Search for the cell housing the specified text and yield its (x, y) center coordinate. 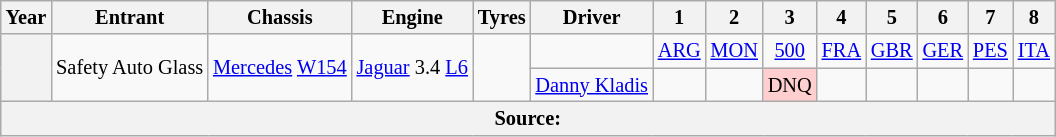
GBR (892, 51)
PES (990, 51)
Entrant (130, 17)
Safety Auto Glass (130, 68)
ARG (680, 51)
1 (680, 17)
2 (734, 17)
4 (842, 17)
Danny Kladis (591, 85)
5 (892, 17)
DNQ (790, 85)
Year (26, 17)
500 (790, 51)
7 (990, 17)
Mercedes W154 (280, 68)
Source: (528, 118)
Jaguar 3.4 L6 (412, 68)
3 (790, 17)
Chassis (280, 17)
MON (734, 51)
8 (1034, 17)
FRA (842, 51)
6 (943, 17)
Driver (591, 17)
Engine (412, 17)
Tyres (502, 17)
GER (943, 51)
ITA (1034, 51)
